Identify which cell holds the provided text, then report its (x, y) central coordinate. 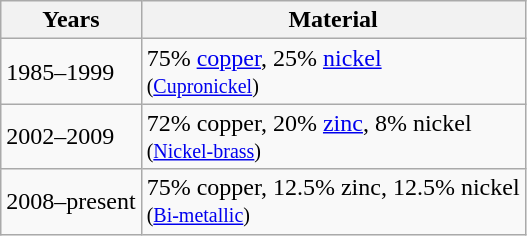
72% copper, 20% zinc, 8% nickel(Nickel-brass) (333, 136)
Years (71, 20)
1985–1999 (71, 72)
75% copper, 25% nickel(Cupronickel) (333, 72)
2002–2009 (71, 136)
75% copper, 12.5% zinc, 12.5% nickel(Bi-metallic) (333, 202)
Material (333, 20)
2008–present (71, 202)
